Capture the cell that displays the provided text and extract its (X, Y) central coordinate. 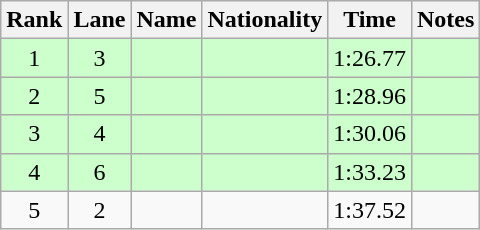
Lane (100, 20)
1:26.77 (370, 58)
1:37.52 (370, 210)
Time (370, 20)
1 (34, 58)
Nationality (265, 20)
Notes (445, 20)
1:28.96 (370, 96)
6 (100, 172)
Rank (34, 20)
1:30.06 (370, 134)
1:33.23 (370, 172)
Name (166, 20)
